Identify which cell holds the provided text, then report its [x, y] central coordinate. 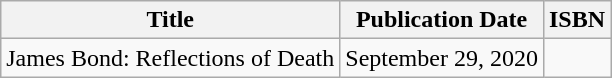
September 29, 2020 [442, 58]
Publication Date [442, 20]
ISBN [576, 20]
James Bond: Reflections of Death [170, 58]
Title [170, 20]
